From the cell containing the given text, extract its center point as (X, Y) coordinate. 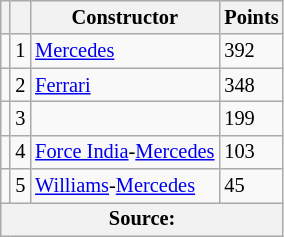
348 (251, 85)
Ferrari (124, 85)
45 (251, 186)
5 (20, 186)
2 (20, 85)
Mercedes (124, 51)
199 (251, 118)
Constructor (124, 17)
392 (251, 51)
Source: (142, 219)
3 (20, 118)
Williams-Mercedes (124, 186)
1 (20, 51)
Force India-Mercedes (124, 152)
103 (251, 152)
Points (251, 17)
4 (20, 152)
